Find where the given text appears and provide that cell's center as (x, y) coordinate. 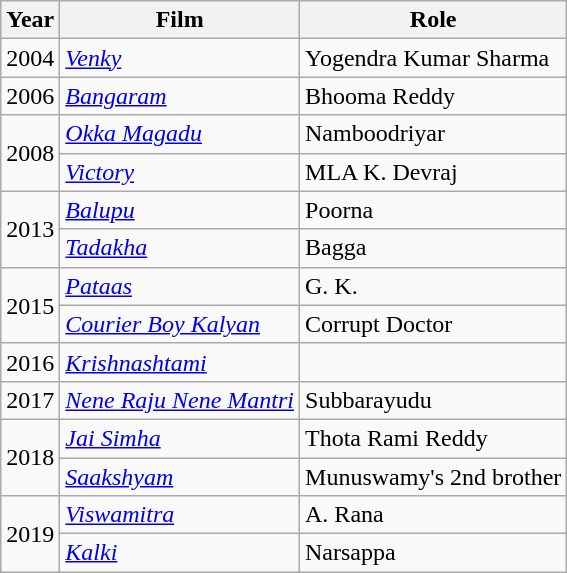
2013 (30, 229)
Bagga (434, 248)
Balupu (180, 210)
Tadakha (180, 248)
Viswamitra (180, 515)
2008 (30, 153)
Bhooma Reddy (434, 96)
Jai Simha (180, 438)
Film (180, 20)
Corrupt Doctor (434, 324)
2017 (30, 400)
Namboodriyar (434, 134)
Victory (180, 172)
2004 (30, 58)
Courier Boy Kalyan (180, 324)
Munuswamy's 2nd brother (434, 477)
Thota Rami Reddy (434, 438)
MLA K. Devraj (434, 172)
Bangaram (180, 96)
2018 (30, 457)
G. K. (434, 286)
2016 (30, 362)
Subbarayudu (434, 400)
A. Rana (434, 515)
Narsappa (434, 553)
Poorna (434, 210)
2019 (30, 534)
Okka Magadu (180, 134)
2015 (30, 305)
Saakshyam (180, 477)
Venky (180, 58)
Kalki (180, 553)
Krishnashtami (180, 362)
2006 (30, 96)
Role (434, 20)
Pataas (180, 286)
Year (30, 20)
Yogendra Kumar Sharma (434, 58)
Nene Raju Nene Mantri (180, 400)
